Locate the cell with the specified text and output its [X, Y] center coordinate. 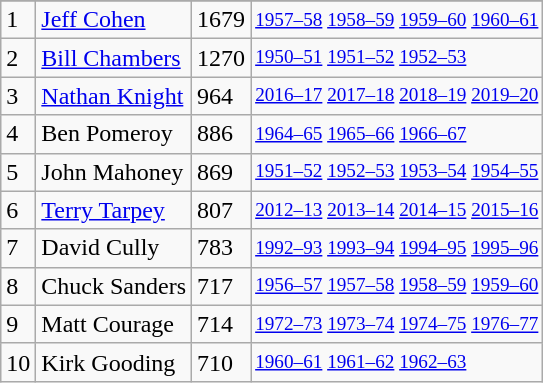
964 [222, 96]
Nathan Knight [114, 96]
8 [18, 286]
3 [18, 96]
1956–57 1957–58 1958–59 1959–60 [397, 286]
1964–65 1965–66 1966–67 [397, 134]
Matt Courage [114, 324]
869 [222, 172]
4 [18, 134]
2 [18, 58]
714 [222, 324]
Kirk Gooding [114, 362]
9 [18, 324]
7 [18, 248]
Ben Pomeroy [114, 134]
5 [18, 172]
1 [18, 20]
Terry Tarpey [114, 210]
Chuck Sanders [114, 286]
1679 [222, 20]
807 [222, 210]
2016–17 2017–18 2018–19 2019–20 [397, 96]
David Cully [114, 248]
John Mahoney [114, 172]
886 [222, 134]
1972–73 1973–74 1974–75 1976–77 [397, 324]
2012–13 2013–14 2014–15 2015–16 [397, 210]
1957–58 1958–59 1959–60 1960–61 [397, 20]
1992–93 1993–94 1994–95 1995–96 [397, 248]
783 [222, 248]
1270 [222, 58]
Bill Chambers [114, 58]
717 [222, 286]
10 [18, 362]
6 [18, 210]
710 [222, 362]
1950–51 1951–52 1952–53 [397, 58]
1960–61 1961–62 1962–63 [397, 362]
Jeff Cohen [114, 20]
1951–52 1952–53 1953–54 1954–55 [397, 172]
